Identify which cell holds the provided text, then report its (x, y) central coordinate. 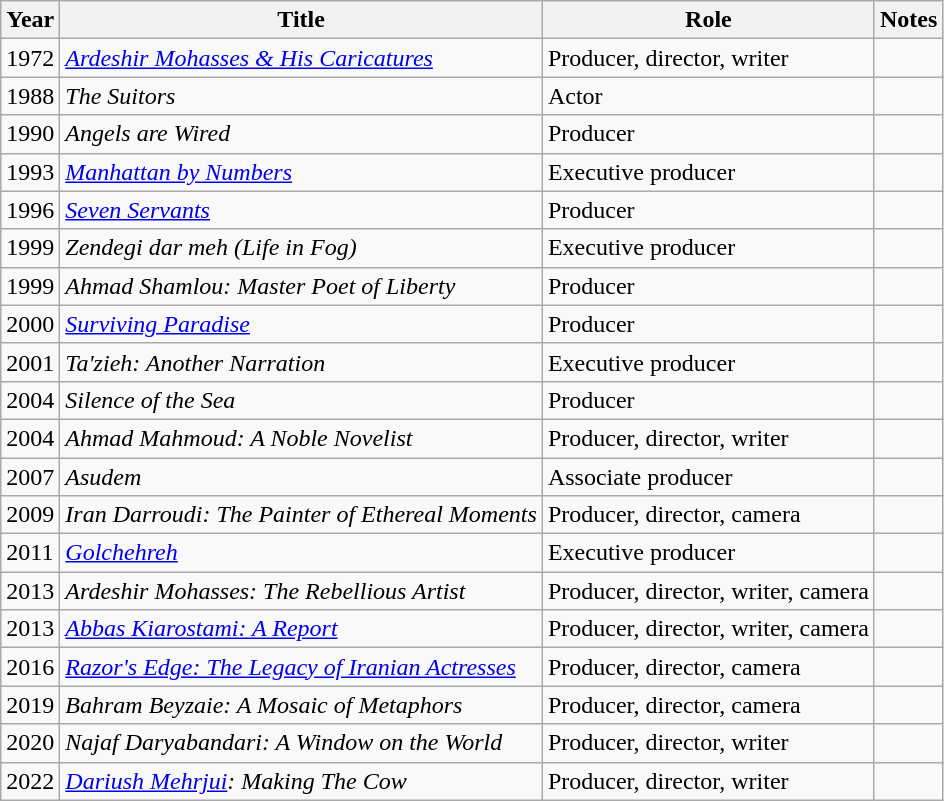
2020 (30, 743)
2016 (30, 667)
1988 (30, 96)
Associate producer (708, 477)
Ahmad Mahmoud: A Noble Novelist (302, 438)
Title (302, 20)
1972 (30, 58)
Dariush Mehrjui: Making The Cow (302, 781)
2007 (30, 477)
1990 (30, 134)
1996 (30, 210)
2000 (30, 324)
Seven Servants (302, 210)
1993 (30, 172)
2001 (30, 362)
2022 (30, 781)
2009 (30, 515)
2011 (30, 553)
Najaf Daryabandari: A Window on the World (302, 743)
Abbas Kiarostami: A Report (302, 629)
Ardeshir Mohasses & His Caricatures (302, 58)
Role (708, 20)
Ardeshir Mohasses: The Rebellious Artist (302, 591)
Iran Darroudi: The Painter of Ethereal Moments (302, 515)
Angels are Wired (302, 134)
Surviving Paradise (302, 324)
Silence of the Sea (302, 400)
Golchehreh (302, 553)
Ahmad Shamlou: Master Poet of Liberty (302, 286)
Notes (908, 20)
The Suitors (302, 96)
Manhattan by Numbers (302, 172)
Zendegi dar meh (Life in Fog) (302, 248)
Razor's Edge: The Legacy of Iranian Actresses (302, 667)
Year (30, 20)
2019 (30, 705)
Actor (708, 96)
Bahram Beyzaie: A Mosaic of Metaphors (302, 705)
Asudem (302, 477)
Ta'zieh: Another Narration (302, 362)
